Detect which cell encompasses the target text, then output its (x, y) center coordinate. 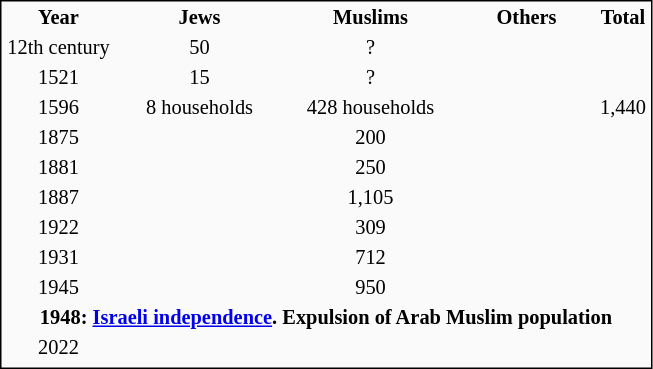
50 (200, 48)
1887 (58, 198)
Muslims (370, 18)
15 (200, 78)
2022 (58, 348)
12th century (58, 48)
428 households (370, 108)
1,440 (622, 108)
1875 (58, 138)
250 (370, 168)
200 (370, 138)
Jews (200, 18)
1521 (58, 78)
Others (527, 18)
1931 (58, 258)
712 (370, 258)
1,105 (370, 198)
1922 (58, 228)
Total (622, 18)
309 (370, 228)
1945 (58, 288)
1948: Israeli independence. Expulsion of Arab Muslim population (326, 318)
1881 (58, 168)
Year (58, 18)
1596 (58, 108)
8 households (200, 108)
950 (370, 288)
